Locate the cell with the specified text and output its [X, Y] center coordinate. 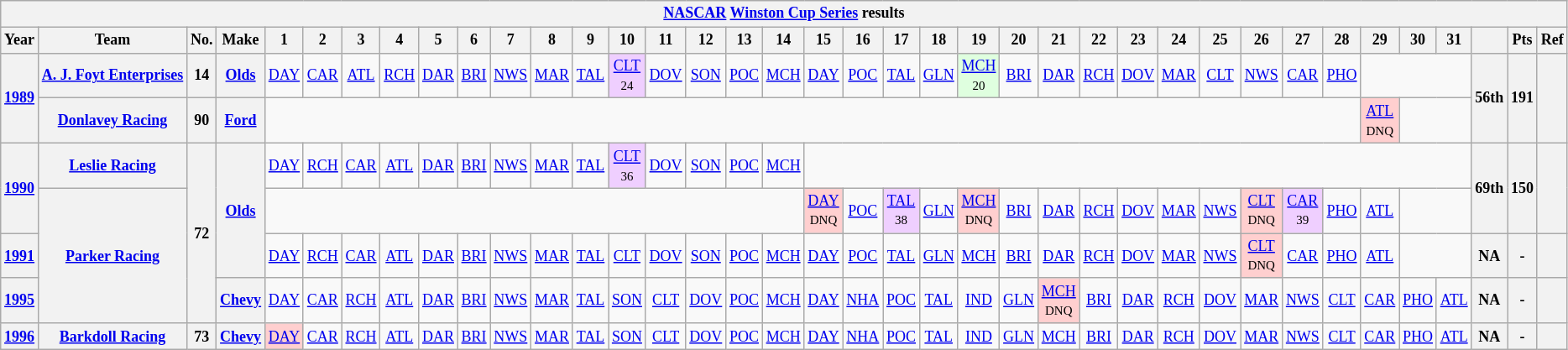
1996 [20, 336]
Pts [1523, 40]
Ford [241, 121]
CAR39 [1303, 211]
Parker Racing [112, 255]
18 [938, 40]
1995 [20, 300]
191 [1523, 97]
16 [863, 40]
21 [1058, 40]
4 [400, 40]
Donlavey Racing [112, 121]
11 [666, 40]
22 [1099, 40]
Ref [1552, 40]
19 [979, 40]
Make [241, 40]
5 [438, 40]
A. J. Foyt Enterprises [112, 76]
Barkdoll Racing [112, 336]
MCH20 [979, 76]
6 [473, 40]
CLT24 [628, 76]
7 [510, 40]
TAL38 [902, 211]
23 [1138, 40]
20 [1019, 40]
3 [361, 40]
1989 [20, 97]
26 [1262, 40]
15 [823, 40]
NASCAR Winston Cup Series results [784, 13]
73 [201, 336]
2 [322, 40]
10 [628, 40]
72 [201, 233]
1991 [20, 256]
ATLDNQ [1380, 121]
150 [1523, 188]
DAYDNQ [823, 211]
9 [590, 40]
Team [112, 40]
90 [201, 121]
8 [552, 40]
Leslie Racing [112, 165]
1990 [20, 188]
No. [201, 40]
13 [745, 40]
30 [1419, 40]
31 [1454, 40]
25 [1220, 40]
24 [1179, 40]
12 [706, 40]
29 [1380, 40]
1 [284, 40]
Year [20, 40]
69th [1489, 188]
17 [902, 40]
CLT36 [628, 165]
27 [1303, 40]
56th [1489, 97]
28 [1341, 40]
